Scan for the cell matching the given text and deliver its [X, Y] coordinate at center. 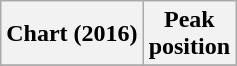
Chart (2016) [72, 34]
Peak position [189, 34]
